Return [X, Y] of the center of cell containing provided text 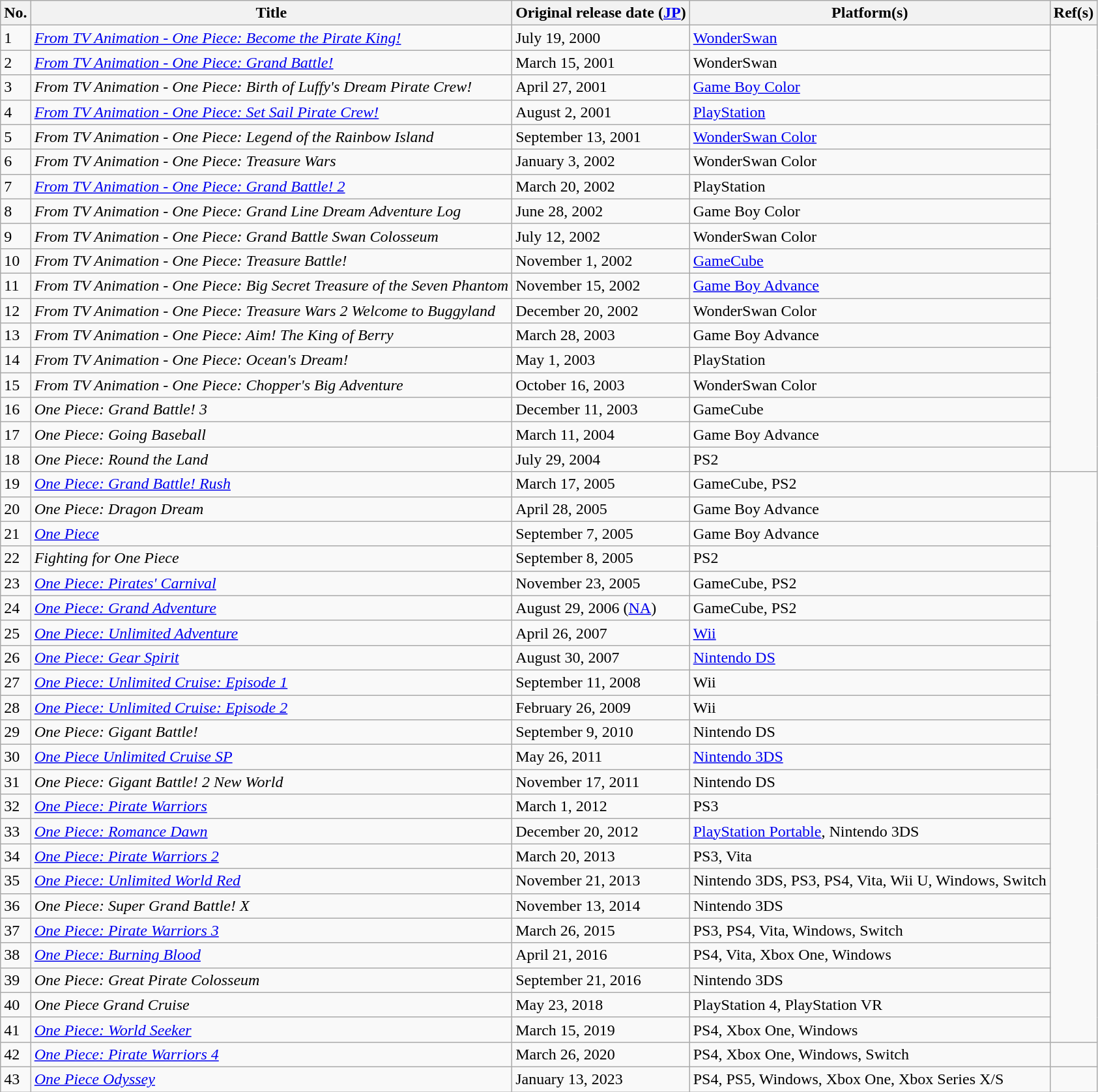
July 12, 2002 [601, 236]
September 8, 2005 [601, 558]
8 [16, 211]
35 [16, 881]
PS4, Vita, Xbox One, Windows [869, 955]
March 11, 2004 [601, 435]
From TV Animation - One Piece: Big Secret Treasure of the Seven Phantom [271, 285]
July 19, 2000 [601, 38]
17 [16, 435]
May 23, 2018 [601, 1005]
10 [16, 261]
28 [16, 707]
5 [16, 137]
March 15, 2019 [601, 1029]
2 [16, 63]
PlayStation Portable, Nintendo 3DS [869, 831]
One Piece Grand Cruise [271, 1005]
Fighting for One Piece [271, 558]
24 [16, 608]
12 [16, 311]
PS3, PS4, Vita, Windows, Switch [869, 930]
23 [16, 583]
14 [16, 360]
August 30, 2007 [601, 657]
June 28, 2002 [601, 211]
One Piece: Unlimited Cruise: Episode 2 [271, 707]
March 26, 2015 [601, 930]
One Piece: Unlimited Adventure [271, 633]
1 [16, 38]
Nintendo 3DS, PS3, PS4, Vita, Wii U, Windows, Switch [869, 881]
36 [16, 906]
9 [16, 236]
One Piece: Gigant Battle! 2 New World [271, 782]
September 7, 2005 [601, 534]
One Piece: Pirate Warriors 2 [271, 856]
Original release date (JP) [601, 13]
One Piece: Romance Dawn [271, 831]
18 [16, 459]
20 [16, 509]
January 13, 2023 [601, 1079]
19 [16, 484]
One Piece: Unlimited Cruise: Episode 1 [271, 682]
One Piece: Pirates' Carnival [271, 583]
One Piece: Great Pirate Colosseum [271, 980]
From TV Animation - One Piece: Legend of the Rainbow Island [271, 137]
One Piece: Unlimited World Red [271, 881]
September 13, 2001 [601, 137]
From TV Animation - One Piece: Treasure Wars [271, 162]
PS4, PS5, Windows, Xbox One, Xbox Series X/S [869, 1079]
March 20, 2002 [601, 186]
One Piece: Round the Land [271, 459]
From TV Animation - One Piece: Treasure Wars 2 Welcome to Buggyland [271, 311]
December 20, 2012 [601, 831]
11 [16, 285]
22 [16, 558]
October 16, 2003 [601, 385]
One Piece: Grand Battle! 3 [271, 410]
PS4, Xbox One, Windows [869, 1029]
From TV Animation - One Piece: Set Sail Pirate Crew! [271, 112]
PlayStation 4, PlayStation VR [869, 1005]
PS3, Vita [869, 856]
One Piece Odyssey [271, 1079]
PS4, Xbox One, Windows, Switch [869, 1054]
From TV Animation - One Piece: Grand Battle Swan Colosseum [271, 236]
November 17, 2011 [601, 782]
25 [16, 633]
41 [16, 1029]
One Piece: Grand Battle! Rush [271, 484]
40 [16, 1005]
July 29, 2004 [601, 459]
Title [271, 13]
April 21, 2016 [601, 955]
From TV Animation - One Piece: Chopper's Big Adventure [271, 385]
December 11, 2003 [601, 410]
16 [16, 410]
November 15, 2002 [601, 285]
From TV Animation - One Piece: Treasure Battle! [271, 261]
Platform(s) [869, 13]
March 20, 2013 [601, 856]
One Piece: Super Grand Battle! X [271, 906]
29 [16, 732]
26 [16, 657]
27 [16, 682]
September 21, 2016 [601, 980]
39 [16, 980]
From TV Animation - One Piece: Grand Line Dream Adventure Log [271, 211]
PS3 [869, 807]
7 [16, 186]
One Piece: Going Baseball [271, 435]
One Piece: Pirate Warriors 3 [271, 930]
November 23, 2005 [601, 583]
4 [16, 112]
One Piece: Grand Adventure [271, 608]
April 28, 2005 [601, 509]
September 9, 2010 [601, 732]
From TV Animation - One Piece: Ocean's Dream! [271, 360]
One Piece: Burning Blood [271, 955]
37 [16, 930]
May 1, 2003 [601, 360]
43 [16, 1079]
November 1, 2002 [601, 261]
3 [16, 87]
March 1, 2012 [601, 807]
One Piece: Gigant Battle! [271, 732]
December 20, 2002 [601, 311]
Ref(s) [1073, 13]
One Piece: Gear Spirit [271, 657]
From TV Animation - One Piece: Aim! The King of Berry [271, 336]
May 26, 2011 [601, 757]
6 [16, 162]
September 11, 2008 [601, 682]
April 27, 2001 [601, 87]
March 17, 2005 [601, 484]
April 26, 2007 [601, 633]
August 2, 2001 [601, 112]
42 [16, 1054]
March 15, 2001 [601, 63]
No. [16, 13]
34 [16, 856]
March 26, 2020 [601, 1054]
30 [16, 757]
38 [16, 955]
From TV Animation - One Piece: Become the Pirate King! [271, 38]
February 26, 2009 [601, 707]
One Piece: Pirate Warriors [271, 807]
21 [16, 534]
November 13, 2014 [601, 906]
November 21, 2013 [601, 881]
13 [16, 336]
March 28, 2003 [601, 336]
August 29, 2006 (NA) [601, 608]
One Piece [271, 534]
From TV Animation - One Piece: Grand Battle! 2 [271, 186]
33 [16, 831]
32 [16, 807]
January 3, 2002 [601, 162]
31 [16, 782]
From TV Animation - One Piece: Birth of Luffy's Dream Pirate Crew! [271, 87]
15 [16, 385]
One Piece Unlimited Cruise SP [271, 757]
One Piece: Dragon Dream [271, 509]
One Piece: Pirate Warriors 4 [271, 1054]
From TV Animation - One Piece: Grand Battle! [271, 63]
One Piece: World Seeker [271, 1029]
